Determine the (x, y) coordinate at the center of the cell enclosing the given text.  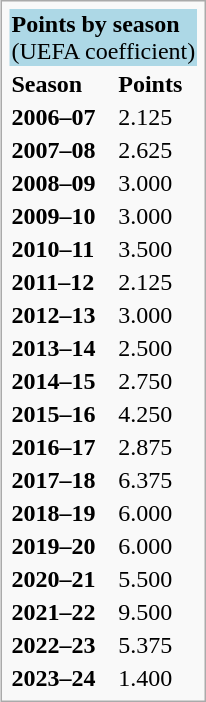
Points by season(UEFA coefficient) (104, 38)
2.875 (157, 447)
4.250 (157, 414)
2019–20 (62, 546)
2007–08 (62, 150)
2014–15 (62, 381)
2017–18 (62, 480)
5.500 (157, 579)
6.375 (157, 480)
3.500 (157, 249)
Points (157, 84)
2020–21 (62, 579)
2023–24 (62, 678)
2016–17 (62, 447)
2008–09 (62, 183)
2018–19 (62, 513)
2021–22 (62, 612)
2010–11 (62, 249)
2013–14 (62, 348)
2022–23 (62, 645)
2012–13 (62, 315)
2015–16 (62, 414)
Season (62, 84)
1.400 (157, 678)
2.750 (157, 381)
2006–07 (62, 117)
2011–12 (62, 282)
9.500 (157, 612)
2009–10 (62, 216)
2.500 (157, 348)
2.625 (157, 150)
5.375 (157, 645)
